Locate the cell with the specified text and output its [x, y] center coordinate. 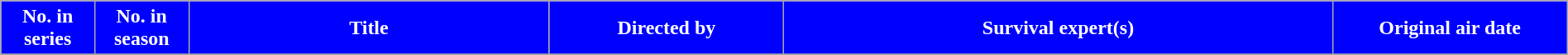
Survival expert(s) [1059, 28]
Original air date [1450, 28]
Title [369, 28]
Directed by [667, 28]
No. inseries [48, 28]
No. inseason [141, 28]
